Locate the cell with the specified text and output its [x, y] center coordinate. 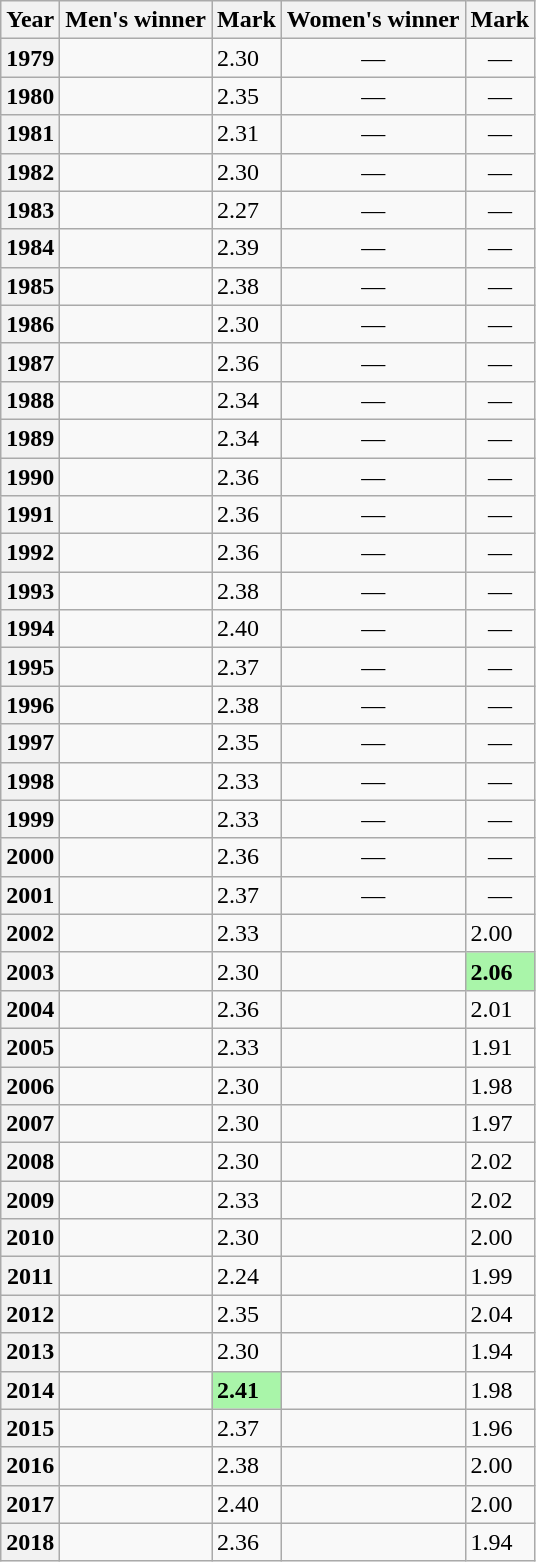
2014 [30, 1390]
Year [30, 20]
1998 [30, 781]
1982 [30, 172]
2018 [30, 1542]
1992 [30, 553]
1994 [30, 629]
2002 [30, 933]
2012 [30, 1314]
1980 [30, 96]
Men's winner [136, 20]
1988 [30, 400]
2.01 [500, 1009]
1999 [30, 819]
2.04 [500, 1314]
2004 [30, 1009]
1991 [30, 515]
1984 [30, 248]
1983 [30, 210]
1989 [30, 438]
2011 [30, 1276]
2006 [30, 1085]
1996 [30, 705]
1.96 [500, 1428]
2.39 [247, 248]
1979 [30, 58]
1995 [30, 667]
1985 [30, 286]
1986 [30, 324]
2010 [30, 1238]
1997 [30, 743]
1981 [30, 134]
2007 [30, 1124]
2016 [30, 1466]
2003 [30, 971]
1.91 [500, 1047]
2005 [30, 1047]
2.06 [500, 971]
2017 [30, 1504]
2.31 [247, 134]
2013 [30, 1352]
2.27 [247, 210]
2009 [30, 1200]
1.97 [500, 1124]
1.99 [500, 1276]
1987 [30, 362]
2015 [30, 1428]
1993 [30, 591]
1990 [30, 477]
2001 [30, 895]
2000 [30, 857]
2.41 [247, 1390]
2.24 [247, 1276]
2008 [30, 1162]
Women's winner [373, 20]
